Detect which cell encompasses the target text, then output its [x, y] center coordinate. 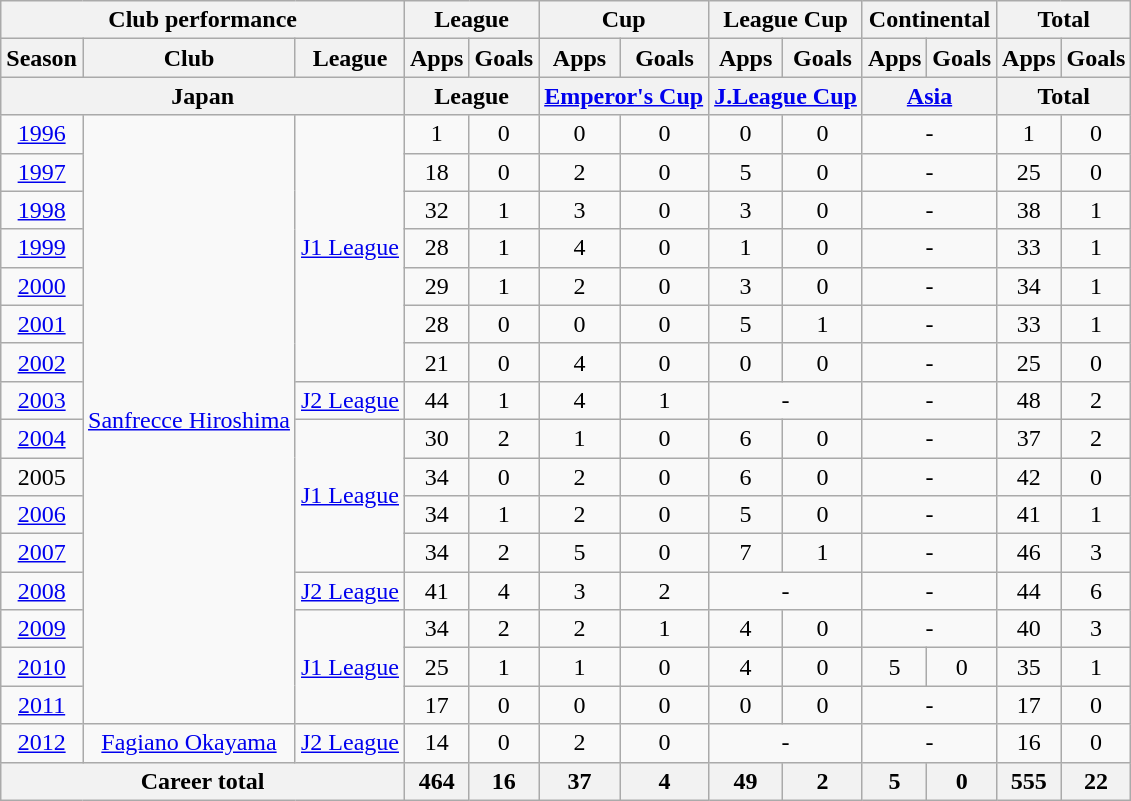
Asia [929, 96]
22 [1096, 781]
1999 [42, 248]
30 [437, 438]
46 [1029, 553]
2003 [42, 400]
2002 [42, 362]
2008 [42, 591]
2009 [42, 629]
2010 [42, 667]
Club [188, 58]
Emperor's Cup [624, 96]
555 [1029, 781]
Season [42, 58]
21 [437, 362]
2000 [42, 286]
Club performance [203, 20]
League Cup [786, 20]
1996 [42, 134]
2005 [42, 477]
38 [1029, 210]
49 [746, 781]
2004 [42, 438]
464 [437, 781]
48 [1029, 400]
Continental [929, 20]
32 [437, 210]
Cup [624, 20]
18 [437, 172]
Fagiano Okayama [188, 743]
J.League Cup [786, 96]
35 [1029, 667]
2001 [42, 324]
1997 [42, 172]
Career total [203, 781]
2012 [42, 743]
42 [1029, 477]
40 [1029, 629]
Sanfrecce Hiroshima [188, 420]
1998 [42, 210]
2007 [42, 553]
29 [437, 286]
7 [746, 553]
2006 [42, 515]
14 [437, 743]
Japan [203, 96]
2011 [42, 705]
